Pinpoint the cell where the given text exists, returning its (x, y) midpoint coordinate. 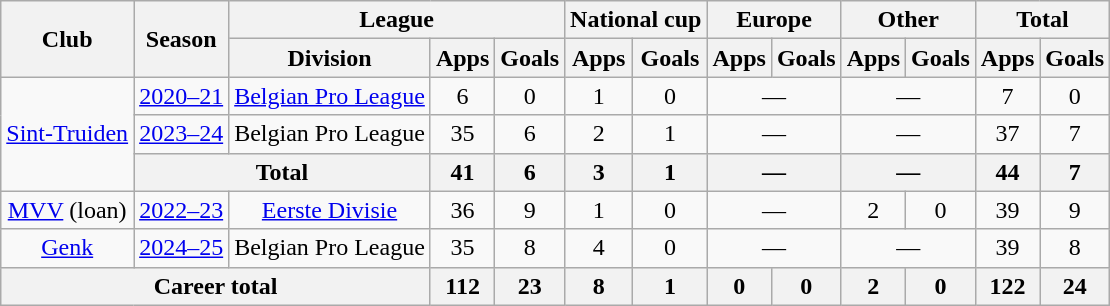
36 (462, 210)
37 (1007, 134)
Genk (68, 248)
Season (182, 39)
Division (330, 58)
Other (908, 20)
3 (599, 172)
122 (1007, 286)
112 (462, 286)
League (397, 20)
Sint-Truiden (68, 134)
41 (462, 172)
24 (1075, 286)
23 (530, 286)
4 (599, 248)
2023–24 (182, 134)
2024–25 (182, 248)
Club (68, 39)
MVV (loan) (68, 210)
Eerste Divisie (330, 210)
2022–23 (182, 210)
2020–21 (182, 96)
44 (1007, 172)
Europe (774, 20)
National cup (636, 20)
Career total (216, 286)
